Locate the cell with the specified text and output its (X, Y) center coordinate. 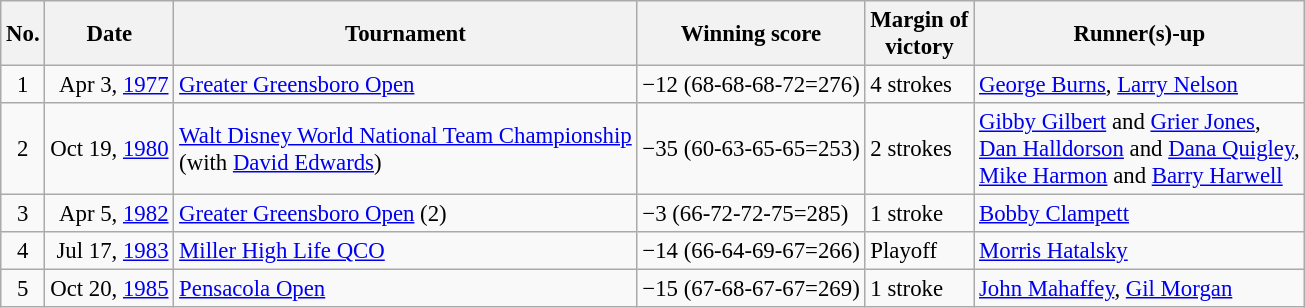
−3 (66-72-72-75=285) (751, 214)
Gibby Gilbert and Grier Jones, Dan Halldorson and Dana Quigley, Mike Harmon and Barry Harwell (1140, 149)
Winning score (751, 34)
Miller High Life QCO (406, 251)
−14 (66-64-69-67=266) (751, 251)
Walt Disney World National Team Championship(with David Edwards) (406, 149)
Margin ofvictory (920, 34)
5 (23, 289)
Greater Greensboro Open (2) (406, 214)
4 strokes (920, 85)
2 (23, 149)
−35 (60-63-65-65=253) (751, 149)
Tournament (406, 34)
2 strokes (920, 149)
1 (23, 85)
−15 (67-68-67-67=269) (751, 289)
George Burns, Larry Nelson (1140, 85)
Morris Hatalsky (1140, 251)
Oct 19, 1980 (110, 149)
Apr 3, 1977 (110, 85)
No. (23, 34)
Oct 20, 1985 (110, 289)
3 (23, 214)
Greater Greensboro Open (406, 85)
Pensacola Open (406, 289)
−12 (68-68-68-72=276) (751, 85)
Jul 17, 1983 (110, 251)
Playoff (920, 251)
Date (110, 34)
Runner(s)-up (1140, 34)
4 (23, 251)
Apr 5, 1982 (110, 214)
Bobby Clampett (1140, 214)
John Mahaffey, Gil Morgan (1140, 289)
